Provide the [x, y] coordinate of the cell's center where the given text is located.  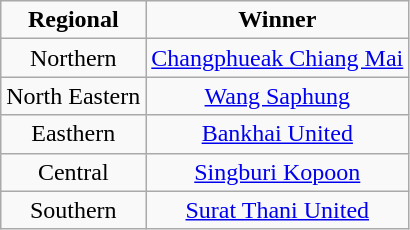
Changphueak Chiang Mai [278, 58]
Winner [278, 20]
Singburi Kopoon [278, 172]
Wang Saphung [278, 96]
Surat Thani United [278, 210]
Regional [74, 20]
Central [74, 172]
Southern [74, 210]
Northern [74, 58]
Bankhai United [278, 134]
North Eastern [74, 96]
Easthern [74, 134]
